Provide the [X, Y] coordinate of the cell's center where the given text is located.  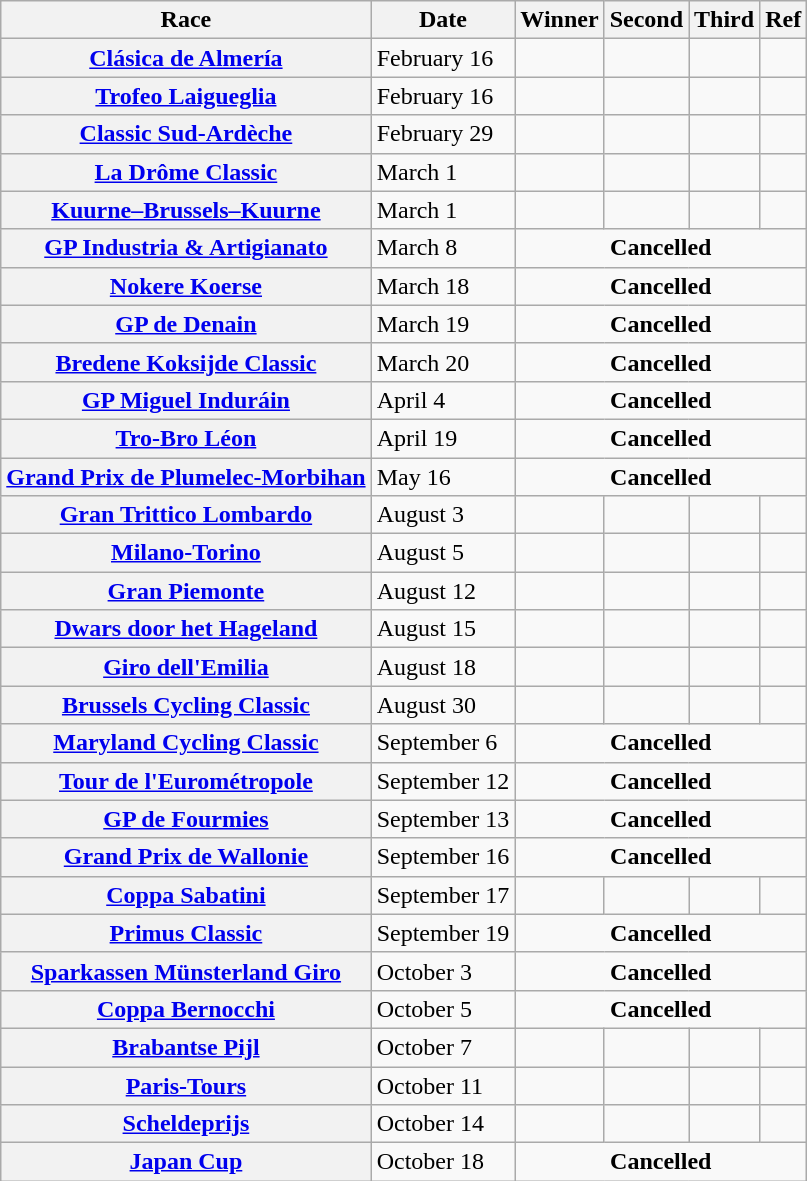
Kuurne–Brussels–Kuurne [186, 210]
Primus Classic [186, 933]
Nokere Koerse [186, 286]
Tour de l'Eurométropole [186, 781]
Second [646, 20]
GP Miguel Induráin [186, 400]
Milano-Torino [186, 553]
March 18 [443, 286]
Maryland Cycling Classic [186, 743]
Brussels Cycling Classic [186, 705]
Paris-Tours [186, 1085]
Gran Trittico Lombardo [186, 515]
Winner [560, 20]
GP Industria & Artigianato [186, 248]
Bredene Koksijde Classic [186, 362]
Coppa Bernocchi [186, 1009]
September 16 [443, 857]
Dwars door het Hageland [186, 629]
April 19 [443, 438]
Clásica de Almería [186, 58]
Sparkassen Münsterland Giro [186, 971]
August 5 [443, 553]
Date [443, 20]
September 6 [443, 743]
Gran Piemonte [186, 591]
October 7 [443, 1047]
Grand Prix de Wallonie [186, 857]
August 15 [443, 629]
Giro dell'Emilia [186, 667]
August 12 [443, 591]
March 8 [443, 248]
October 14 [443, 1124]
Scheldeprijs [186, 1124]
Ref [784, 20]
October 11 [443, 1085]
Trofeo Laigueglia [186, 96]
Grand Prix de Plumelec-Morbihan [186, 477]
Tro-Bro Léon [186, 438]
GP de Fourmies [186, 819]
March 19 [443, 324]
Third [724, 20]
GP de Denain [186, 324]
Japan Cup [186, 1162]
August 18 [443, 667]
October 18 [443, 1162]
September 13 [443, 819]
August 3 [443, 515]
March 20 [443, 362]
February 29 [443, 134]
April 4 [443, 400]
La Drôme Classic [186, 172]
August 30 [443, 705]
Coppa Sabatini [186, 895]
Brabantse Pijl [186, 1047]
September 12 [443, 781]
October 5 [443, 1009]
Race [186, 20]
May 16 [443, 477]
Classic Sud-Ardèche [186, 134]
September 19 [443, 933]
September 17 [443, 895]
October 3 [443, 971]
